Output the (X, Y) coordinate of the center of the cell containing the given text.  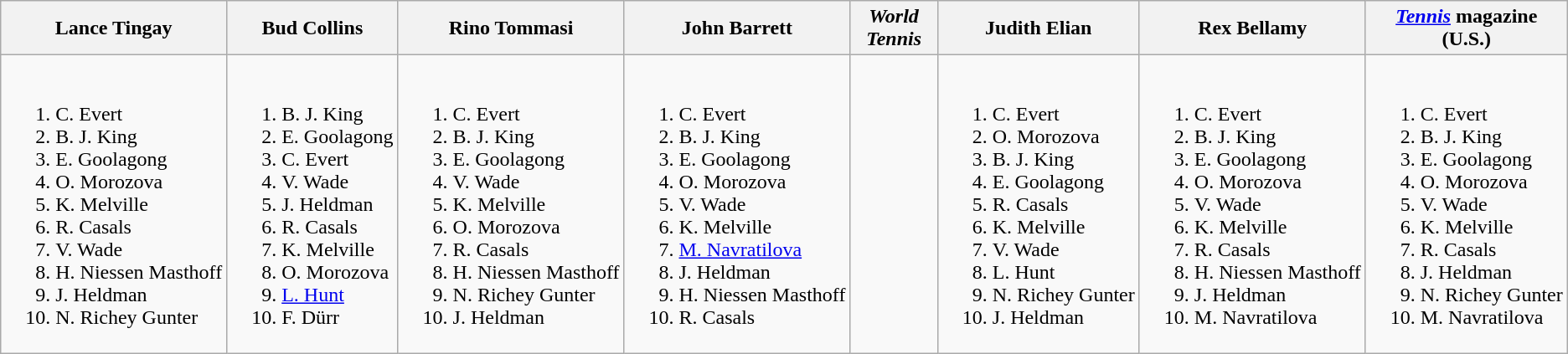
C. Evert B. J. King E. Goolagong O. Morozova K. Melville R. Casals V. Wade H. Niessen Masthoff J. Heldman N. Richey Gunter (114, 204)
Lance Tingay (114, 28)
Tennis magazine(U.S.) (1466, 28)
Judith Elian (1039, 28)
Rex Bellamy (1252, 28)
C. Evert B. J. King E. Goolagong O. Morozova V. Wade K. Melville R. Casals H. Niessen Masthoff J. Heldman M. Navratilova (1252, 204)
John Barrett (737, 28)
C. Evert B. J. King E. Goolagong V. Wade K. Melville O. Morozova R. Casals H. Niessen Masthoff N. Richey Gunter J. Heldman (511, 204)
Rino Tommasi (511, 28)
C. Evert B. J. King E. Goolagong O. Morozova V. Wade K. Melville M. Navratilova J. Heldman H. Niessen Masthoff R. Casals (737, 204)
B. J. King E. Goolagong C. Evert V. Wade J. Heldman R. Casals K. Melville O. Morozova L. Hunt F. Dürr (312, 204)
World Tennis (894, 28)
C. Evert O. Morozova B. J. King E. Goolagong R. Casals K. Melville V. Wade L. Hunt N. Richey Gunter J. Heldman (1039, 204)
C. Evert B. J. King E. Goolagong O. Morozova V. Wade K. Melville R. Casals J. Heldman N. Richey Gunter M. Navratilova (1466, 204)
Bud Collins (312, 28)
